Provide the (X, Y) coordinate of the cell's center where the given text is located.  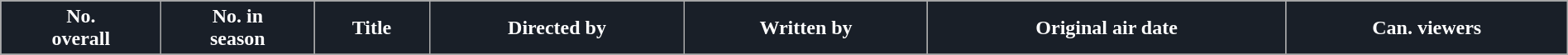
Directed by (557, 28)
Title (372, 28)
Can. viewers (1427, 28)
No.overall (81, 28)
No. inseason (238, 28)
Written by (806, 28)
Original air date (1107, 28)
